Identify which cell holds the provided text, then report its [X, Y] central coordinate. 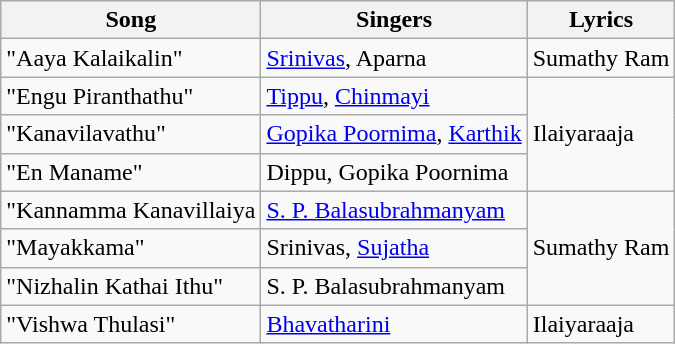
"Aaya Kalaikalin" [131, 58]
Lyrics [601, 20]
"Kannamma Kanavillaiya [131, 210]
Srinivas, Sujatha [394, 248]
"Nizhalin Kathai Ithu" [131, 286]
"En Maname" [131, 172]
Dippu, Gopika Poornima [394, 172]
"Vishwa Thulasi" [131, 324]
"Engu Piranthathu" [131, 96]
Singers [394, 20]
"Mayakkama" [131, 248]
Song [131, 20]
Tippu, Chinmayi [394, 96]
Srinivas, Aparna [394, 58]
Bhavatharini [394, 324]
Gopika Poornima, Karthik [394, 134]
"Kanavilavathu" [131, 134]
